Search for the cell housing the specified text and yield its (X, Y) center coordinate. 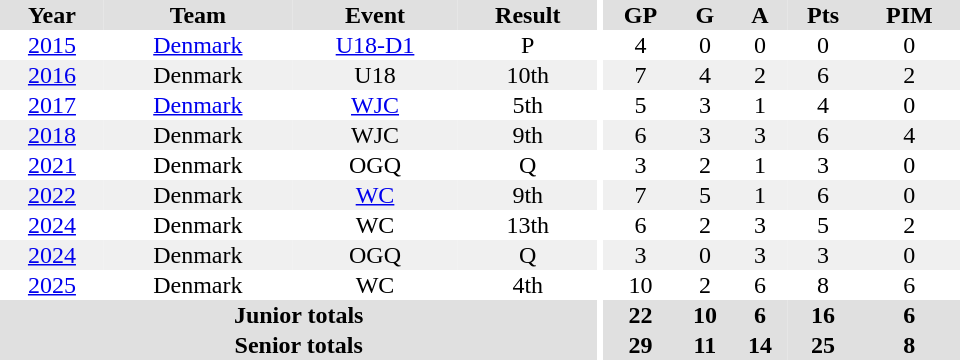
G (704, 15)
U18-D1 (375, 45)
22 (640, 315)
Team (198, 15)
PIM (910, 15)
2017 (52, 105)
2022 (52, 195)
13th (528, 225)
14 (760, 345)
U18 (375, 75)
GP (640, 15)
5th (528, 105)
2018 (52, 135)
P (528, 45)
29 (640, 345)
Senior totals (298, 345)
Event (375, 15)
11 (704, 345)
Junior totals (298, 315)
2015 (52, 45)
Result (528, 15)
25 (822, 345)
16 (822, 315)
2025 (52, 285)
Year (52, 15)
A (760, 15)
2021 (52, 165)
2016 (52, 75)
10th (528, 75)
Pts (822, 15)
4th (528, 285)
